From the cell containing the given text, extract its center point as (x, y) coordinate. 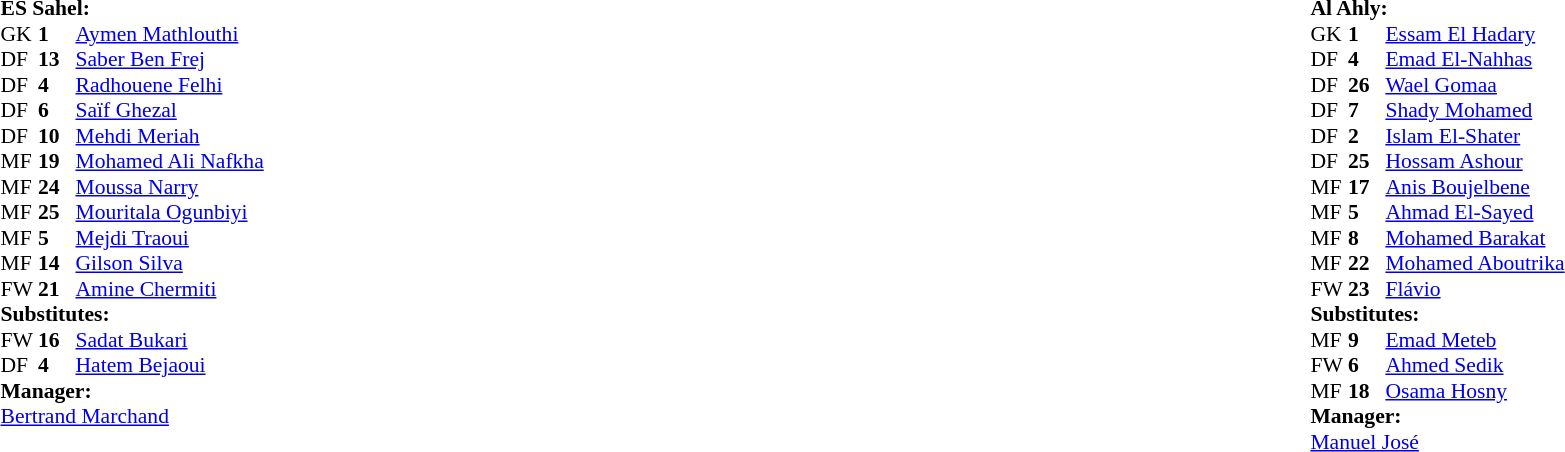
Shady Mohamed (1474, 111)
22 (1367, 263)
14 (57, 263)
19 (57, 161)
Osama Hosny (1474, 391)
Ahmad El-Sayed (1474, 213)
Mehdi Meriah (170, 136)
Mohamed Ali Nafkha (170, 161)
Hossam Ashour (1474, 161)
Moussa Narry (170, 187)
Sadat Bukari (170, 340)
Ahmed Sedik (1474, 365)
18 (1367, 391)
Anis Boujelbene (1474, 187)
Essam El Hadary (1474, 34)
26 (1367, 85)
17 (1367, 187)
8 (1367, 238)
16 (57, 340)
13 (57, 59)
Mohamed Barakat (1474, 238)
Emad Meteb (1474, 340)
Emad El-Nahhas (1474, 59)
7 (1367, 111)
Saïf Ghezal (170, 111)
Hatem Bejaoui (170, 365)
Amine Chermiti (170, 289)
24 (57, 187)
10 (57, 136)
Flávio (1474, 289)
Islam El-Shater (1474, 136)
Radhouene Felhi (170, 85)
2 (1367, 136)
Mouritala Ogunbiyi (170, 213)
21 (57, 289)
Mejdi Traoui (170, 238)
Wael Gomaa (1474, 85)
Saber Ben Frej (170, 59)
Gilson Silva (170, 263)
Aymen Mathlouthi (170, 34)
23 (1367, 289)
Bertrand Marchand (132, 417)
Mohamed Aboutrika (1474, 263)
9 (1367, 340)
